From the cell containing the given text, extract its center point as [X, Y] coordinate. 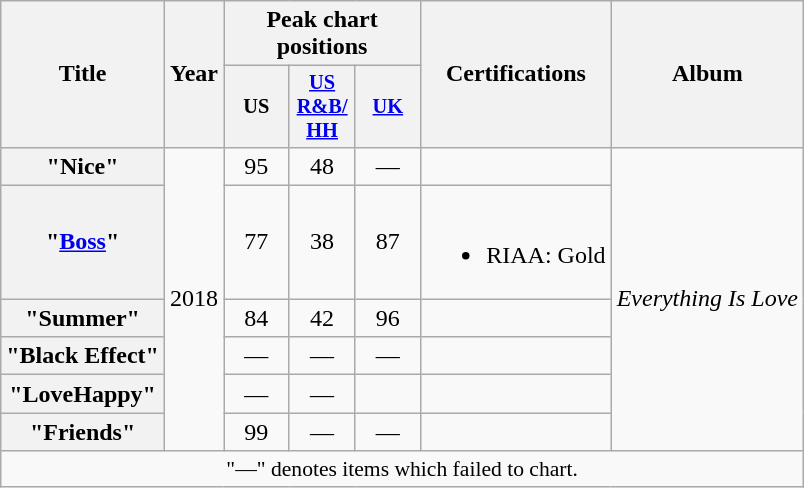
84 [257, 318]
Everything Is Love [707, 298]
RIAA: Gold [516, 242]
UK [388, 107]
"Friends" [83, 432]
USR&B/HH [322, 107]
"—" denotes items which failed to chart. [402, 469]
Year [194, 74]
Album [707, 74]
"Summer" [83, 318]
"LoveHappy" [83, 394]
99 [257, 432]
"Black Effect" [83, 356]
"Nice" [83, 166]
87 [388, 242]
38 [322, 242]
96 [388, 318]
48 [322, 166]
"Boss" [83, 242]
95 [257, 166]
Certifications [516, 74]
Peak chart positions [322, 34]
77 [257, 242]
2018 [194, 298]
US [257, 107]
Title [83, 74]
42 [322, 318]
